Scan for the cell matching the given text and deliver its [X, Y] coordinate at center. 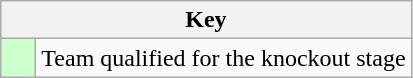
Key [206, 20]
Team qualified for the knockout stage [224, 58]
